Return (X, Y) of the center of cell containing provided text 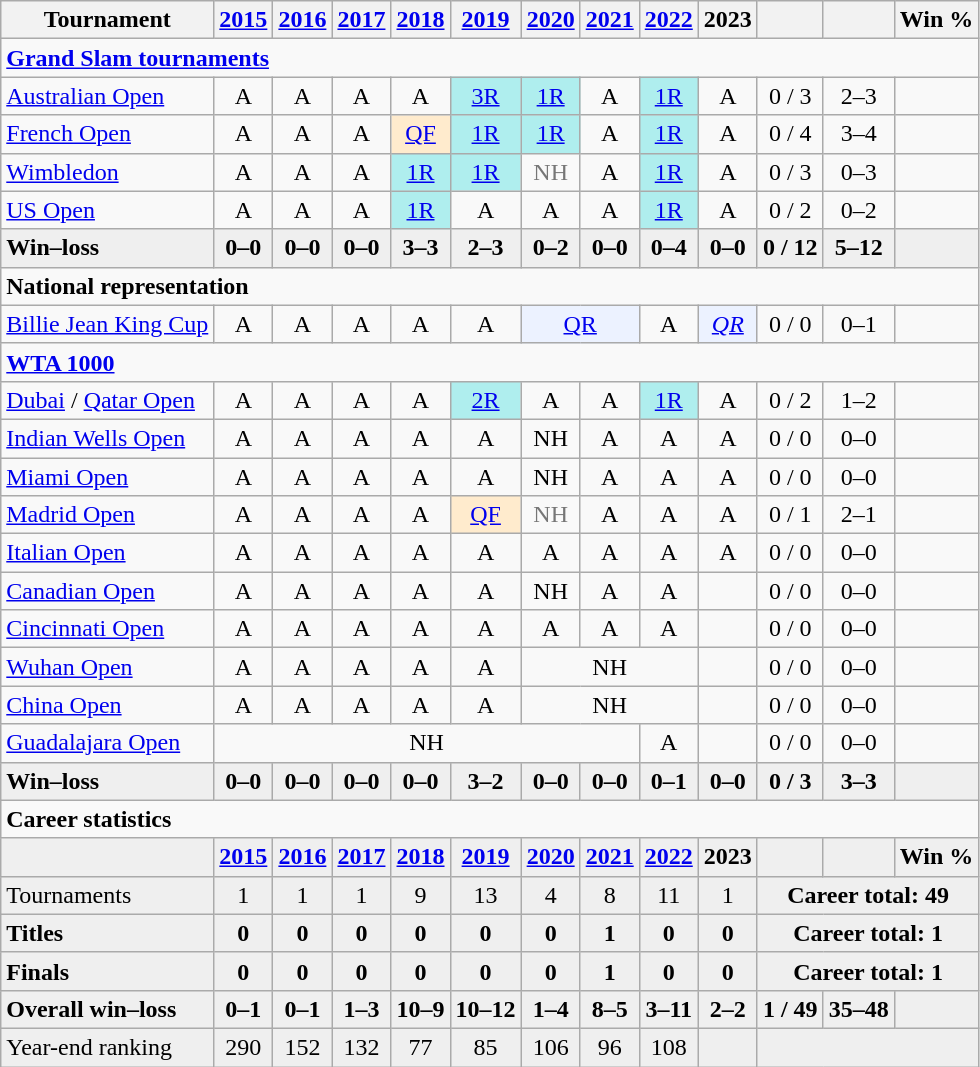
2R (486, 400)
3–11 (668, 1009)
35–48 (858, 1009)
French Open (108, 134)
3R (486, 96)
290 (244, 1047)
10–12 (486, 1009)
0–3 (858, 172)
Finals (108, 971)
China Open (108, 705)
106 (550, 1047)
Miami Open (108, 477)
Madrid Open (108, 515)
1 / 49 (790, 1009)
3–4 (858, 134)
13 (486, 895)
Guadalajara Open (108, 743)
US Open (108, 210)
3–2 (486, 781)
Career total: 49 (868, 895)
2–1 (858, 515)
85 (486, 1047)
11 (668, 895)
Tournament (108, 20)
152 (302, 1047)
Wuhan Open (108, 667)
Wimbledon (108, 172)
0 / 1 (790, 515)
Tournaments (108, 895)
Overall win–loss (108, 1009)
Indian Wells Open (108, 438)
77 (420, 1047)
0 / 12 (790, 248)
1–2 (858, 400)
96 (610, 1047)
Billie Jean King Cup (108, 324)
9 (420, 895)
0 / 4 (790, 134)
8–5 (610, 1009)
5–12 (858, 248)
0–4 (668, 248)
National representation (490, 286)
Year-end ranking (108, 1047)
Australian Open (108, 96)
Cincinnati Open (108, 629)
Dubai / Qatar Open (108, 400)
1–4 (550, 1009)
10–9 (420, 1009)
Canadian Open (108, 591)
Career statistics (490, 819)
Grand Slam tournaments (490, 58)
Titles (108, 933)
132 (362, 1047)
4 (550, 895)
WTA 1000 (490, 362)
108 (668, 1047)
Italian Open (108, 553)
8 (610, 895)
1–3 (362, 1009)
2–2 (728, 1009)
